Extract the (x, y) coordinate from the center of the cell holding the provided text.  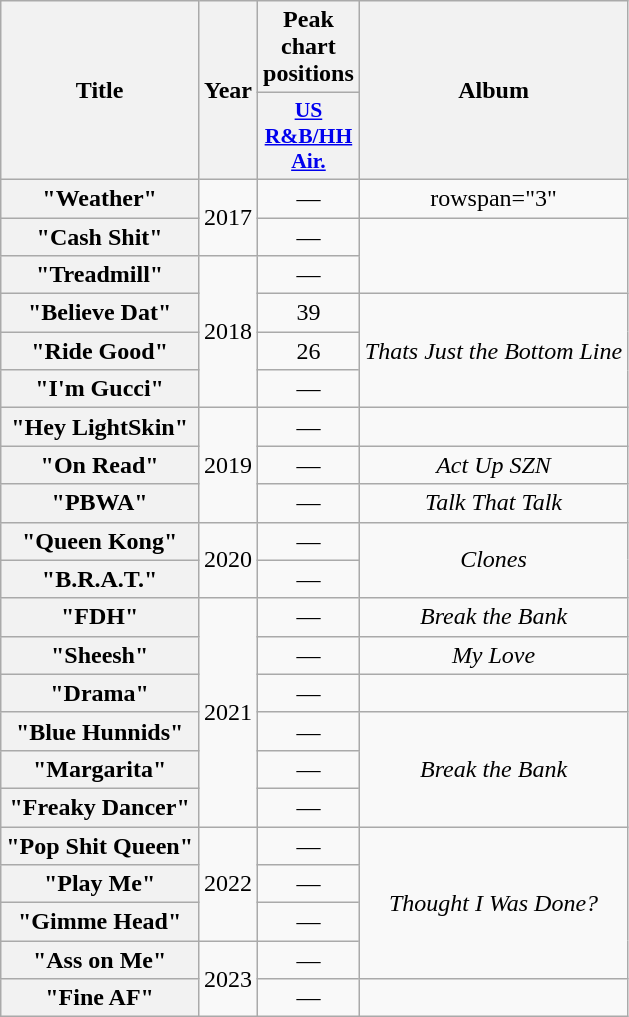
2022 (228, 883)
"FDH" (100, 617)
"B.R.A.T." (100, 579)
Thought I Was Done? (493, 902)
2019 (228, 465)
"Hey LightSkin" (100, 427)
"Freaky Dancer" (100, 807)
"Ass on Me" (100, 960)
My Love (493, 655)
2021 (228, 712)
"I'm Gucci" (100, 389)
"Play Me" (100, 884)
"Drama" (100, 693)
Peak chart positions (309, 47)
Title (100, 90)
26 (309, 351)
2017 (228, 217)
2018 (228, 332)
"Gimme Head" (100, 922)
"Weather" (100, 198)
"Blue Hunnids" (100, 731)
"Cash Shit" (100, 237)
"Treadmill" (100, 275)
"Ride Good" (100, 351)
Act Up SZN (493, 465)
2023 (228, 979)
Thats Just the Bottom Line (493, 351)
Year (228, 90)
Talk That Talk (493, 503)
"On Read" (100, 465)
2020 (228, 560)
"Believe Dat" (100, 313)
"PBWA" (100, 503)
"Sheesh" (100, 655)
USR&B/HHAir. (309, 136)
Album (493, 90)
rowspan="3" (493, 198)
"Fine AF" (100, 998)
"Pop Shit Queen" (100, 845)
"Margarita" (100, 769)
Clones (493, 560)
39 (309, 313)
"Queen Kong" (100, 541)
